Search for the cell housing the specified text and yield its (X, Y) center coordinate. 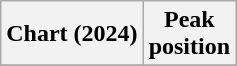
Chart (2024) (72, 34)
Peakposition (189, 34)
